From the cell containing the given text, extract its center point as [X, Y] coordinate. 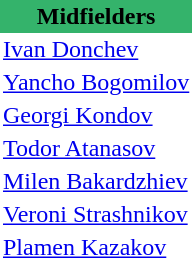
Midfielders [96, 16]
Todor Atanasov [96, 148]
Ivan Donchev [96, 50]
Yancho Bogomilov [96, 82]
Georgi Kondov [96, 116]
Veroni Strashnikov [96, 214]
Milen Bakardzhiev [96, 182]
